From the cell containing the given text, extract its center point as [X, Y] coordinate. 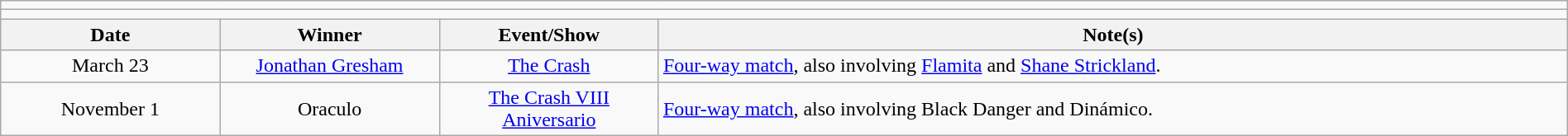
Event/Show [549, 35]
Winner [329, 35]
Jonathan Gresham [329, 66]
Date [111, 35]
March 23 [111, 66]
Four-way match, also involving Black Danger and Dinámico. [1113, 109]
Note(s) [1113, 35]
The Crash VIII Aniversario [549, 109]
The Crash [549, 66]
Oraculo [329, 109]
November 1 [111, 109]
Four-way match, also involving Flamita and Shane Strickland. [1113, 66]
